Return [X, Y] of the center of cell containing provided text 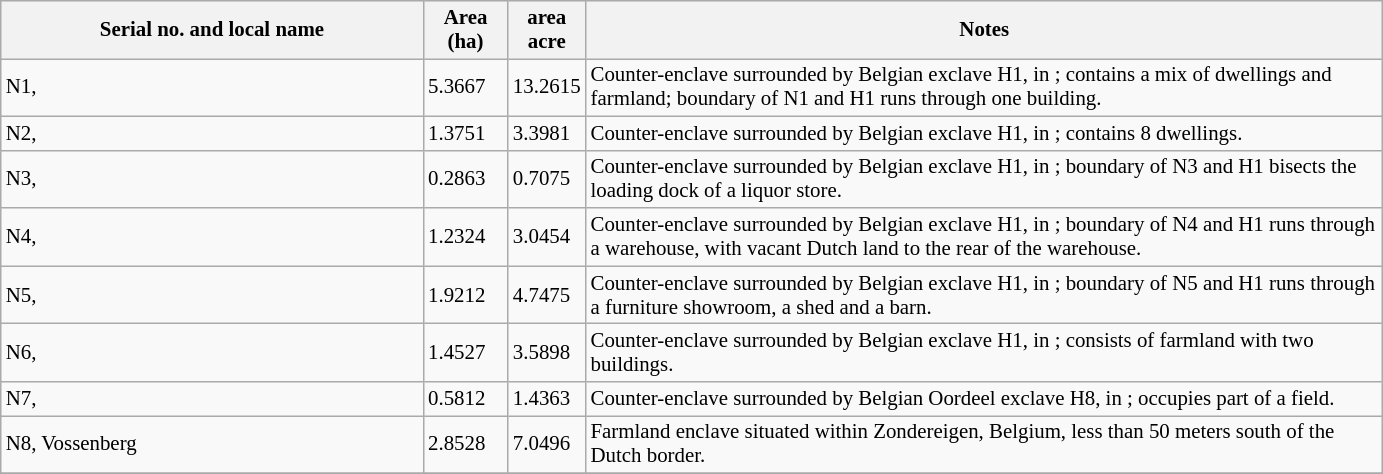
1.3751 [466, 133]
N1, [212, 87]
N3, [212, 179]
0.2863 [466, 179]
Farmland enclave situated within Zondereigen, Belgium, less than 50 meters south of the Dutch border. [984, 444]
N5, [212, 295]
3.5898 [547, 353]
5.3667 [466, 87]
7.0496 [547, 444]
Counter-enclave surrounded by Belgian Oordeel exclave H8, in ; occupies part of a field. [984, 399]
N7, [212, 399]
3.0454 [547, 237]
2.8528 [466, 444]
4.7475 [547, 295]
areaacre [547, 30]
Notes [984, 30]
3.3981 [547, 133]
Counter-enclave surrounded by Belgian exclave H1, in ; boundary of N3 and H1 bisects the loading dock of a liquor store. [984, 179]
N2, [212, 133]
13.2615 [547, 87]
Counter-enclave surrounded by Belgian exclave H1, in ; contains 8 dwellings. [984, 133]
N4, [212, 237]
N8, Vossenberg [212, 444]
Counter-enclave surrounded by Belgian exclave H1, in ; consists of farmland with two buildings. [984, 353]
0.7075 [547, 179]
1.9212 [466, 295]
1.4527 [466, 353]
Counter-enclave surrounded by Belgian exclave H1, in ; contains a mix of dwellings and farmland; boundary of N1 and H1 runs through one building. [984, 87]
Area (ha) [466, 30]
1.2324 [466, 237]
Counter-enclave surrounded by Belgian exclave H1, in ; boundary of N5 and H1 runs through a furniture showroom, a shed and a barn. [984, 295]
Serial no. and local name [212, 30]
0.5812 [466, 399]
1.4363 [547, 399]
N6, [212, 353]
